Identify which cell holds the provided text, then report its [x, y] central coordinate. 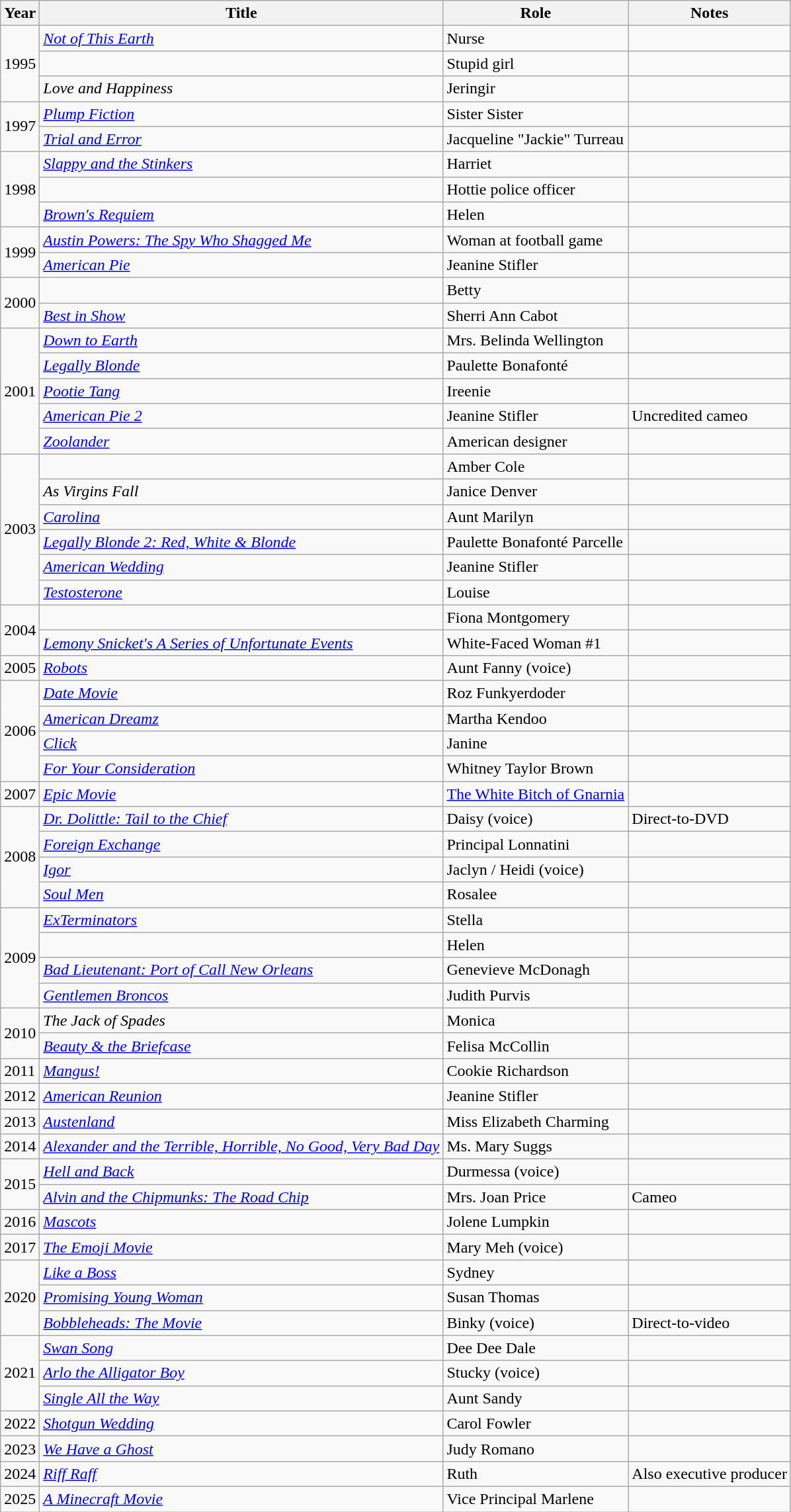
Jaclyn / Heidi (voice) [536, 869]
2000 [20, 302]
Foreign Exchange [241, 844]
2015 [20, 1184]
Whitney Taylor Brown [536, 769]
Down to Earth [241, 341]
Ruth [536, 1474]
Roz Funkyerdoder [536, 693]
Felisa McCollin [536, 1045]
A Minecraft Movie [241, 1499]
Date Movie [241, 693]
Mascots [241, 1222]
Monica [536, 1020]
Beauty & the Briefcase [241, 1045]
Click [241, 744]
Slappy and the Stinkers [241, 164]
2003 [20, 529]
Sister Sister [536, 114]
Paulette Bonafonté Parcelle [536, 542]
Aunt Sandy [536, 1398]
Durmessa (voice) [536, 1172]
Love and Happiness [241, 89]
We Have a Ghost [241, 1448]
Susan Thomas [536, 1298]
Miss Elizabeth Charming [536, 1122]
Judith Purvis [536, 995]
Swan Song [241, 1348]
Jeringir [536, 89]
Also executive producer [710, 1474]
Alexander and the Terrible, Horrible, No Good, Very Bad Day [241, 1147]
Legally Blonde 2: Red, White & Blonde [241, 542]
Riff Raff [241, 1474]
The Emoji Movie [241, 1247]
2016 [20, 1222]
Epic Movie [241, 794]
2021 [20, 1373]
Dee Dee Dale [536, 1348]
Promising Young Woman [241, 1298]
The Jack of Spades [241, 1020]
Gentlemen Broncos [241, 995]
2010 [20, 1033]
Hottie police officer [536, 189]
For Your Consideration [241, 769]
2025 [20, 1499]
Aunt Fanny (voice) [536, 668]
Aunt Marilyn [536, 517]
Like a Boss [241, 1272]
Mangus! [241, 1071]
Mrs. Belinda Wellington [536, 341]
Amber Cole [536, 467]
Carol Fowler [536, 1423]
Nurse [536, 38]
Janice Denver [536, 492]
Lemony Snicket's A Series of Unfortunate Events [241, 643]
Mrs. Joan Price [536, 1197]
Dr. Dolittle: Tail to the Chief [241, 819]
Rosalee [536, 895]
2006 [20, 731]
Robots [241, 668]
1997 [20, 126]
2022 [20, 1423]
American Reunion [241, 1096]
Brown's Requiem [241, 214]
2009 [20, 957]
Zoolander [241, 441]
Louise [536, 592]
Not of This Earth [241, 38]
American Pie [241, 265]
2004 [20, 630]
Betty [536, 290]
Arlo the Alligator Boy [241, 1373]
Notes [710, 13]
American Dreamz [241, 718]
2008 [20, 857]
Vice Principal Marlene [536, 1499]
Testosterone [241, 592]
American Wedding [241, 567]
Shotgun Wedding [241, 1423]
Mary Meh (voice) [536, 1247]
Daisy (voice) [536, 819]
Martha Kendoo [536, 718]
2020 [20, 1298]
Igor [241, 869]
Harriet [536, 164]
Plump Fiction [241, 114]
Bad Lieutenant: Port of Call New Orleans [241, 970]
Pootie Tang [241, 391]
Trial and Error [241, 139]
2001 [20, 391]
Ms. Mary Suggs [536, 1147]
Woman at football game [536, 240]
American designer [536, 441]
Jolene Lumpkin [536, 1222]
Direct-to-video [710, 1323]
Sydney [536, 1272]
Sherri Ann Cabot [536, 316]
Genevieve McDonagh [536, 970]
Cameo [710, 1197]
2005 [20, 668]
Title [241, 13]
Fiona Montgomery [536, 617]
Stupid girl [536, 64]
2011 [20, 1071]
Best in Show [241, 316]
1995 [20, 64]
Ireenie [536, 391]
1999 [20, 252]
Austin Powers: The Spy Who Shagged Me [241, 240]
Judy Romano [536, 1448]
Bobbleheads: The Movie [241, 1323]
2017 [20, 1247]
ExTerminators [241, 920]
2013 [20, 1122]
Carolina [241, 517]
White-Faced Woman #1 [536, 643]
Year [20, 13]
2023 [20, 1448]
Austenland [241, 1122]
Hell and Back [241, 1172]
As Virgins Fall [241, 492]
Single All the Way [241, 1398]
The White Bitch of Gnarnia [536, 794]
Binky (voice) [536, 1323]
Role [536, 13]
Stella [536, 920]
2012 [20, 1096]
1998 [20, 189]
Stucky (voice) [536, 1373]
Legally Blonde [241, 366]
2007 [20, 794]
Cookie Richardson [536, 1071]
Soul Men [241, 895]
2024 [20, 1474]
Jacqueline "Jackie" Turreau [536, 139]
Janine [536, 744]
American Pie 2 [241, 416]
2014 [20, 1147]
Uncredited cameo [710, 416]
Alvin and the Chipmunks: The Road Chip [241, 1197]
Direct-to-DVD [710, 819]
Principal Lonnatini [536, 844]
Paulette Bonafonté [536, 366]
